For the text-containing cell, return its midpoint in [x, y] coordinate format. 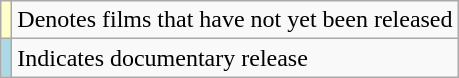
Denotes films that have not yet been released [235, 20]
Indicates documentary release [235, 58]
